From the cell containing the given text, extract its center point as (x, y) coordinate. 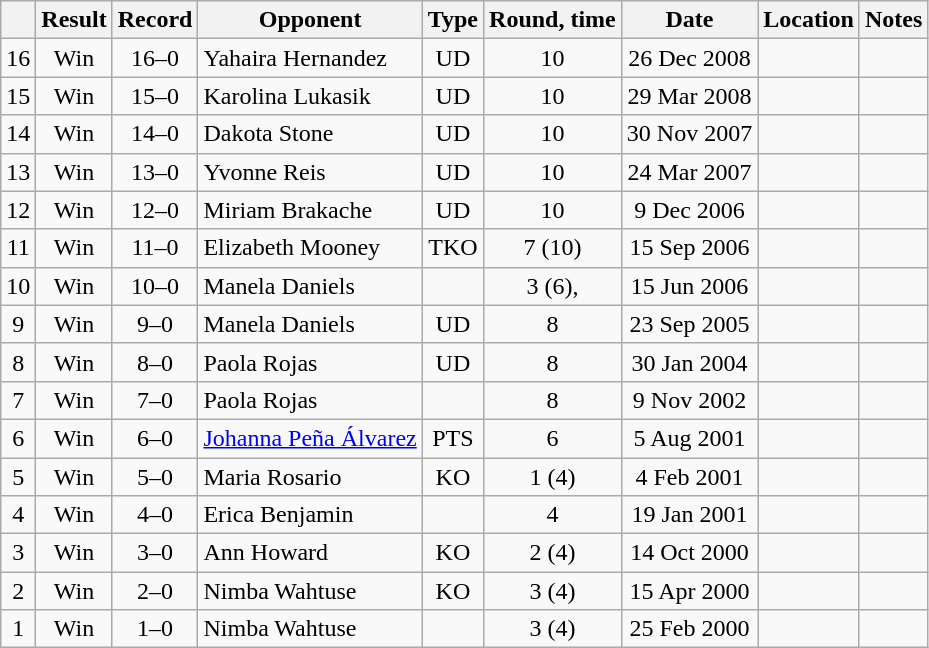
9 Dec 2006 (689, 210)
4–0 (155, 515)
Maria Rosario (310, 477)
3–0 (155, 553)
16–0 (155, 58)
Round, time (553, 20)
6–0 (155, 438)
Date (689, 20)
13 (18, 172)
9–0 (155, 324)
Yvonne Reis (310, 172)
1–0 (155, 629)
30 Jan 2004 (689, 362)
Dakota Stone (310, 134)
9 Nov 2002 (689, 400)
25 Feb 2000 (689, 629)
14 Oct 2000 (689, 553)
Miriam Brakache (310, 210)
1 (4) (553, 477)
4 Feb 2001 (689, 477)
3 (18, 553)
19 Jan 2001 (689, 515)
26 Dec 2008 (689, 58)
Erica Benjamin (310, 515)
23 Sep 2005 (689, 324)
9 (18, 324)
2–0 (155, 591)
12 (18, 210)
Record (155, 20)
7–0 (155, 400)
Result (74, 20)
Ann Howard (310, 553)
16 (18, 58)
29 Mar 2008 (689, 96)
Type (452, 20)
2 (18, 591)
2 (4) (553, 553)
Elizabeth Mooney (310, 248)
5 Aug 2001 (689, 438)
7 (18, 400)
14–0 (155, 134)
10–0 (155, 286)
15 Sep 2006 (689, 248)
5 (18, 477)
14 (18, 134)
Notes (893, 20)
15 (18, 96)
3 (6), (553, 286)
Location (809, 20)
TKO (452, 248)
Johanna Peña Álvarez (310, 438)
30 Nov 2007 (689, 134)
24 Mar 2007 (689, 172)
Yahaira Hernandez (310, 58)
Opponent (310, 20)
13–0 (155, 172)
15 Jun 2006 (689, 286)
5–0 (155, 477)
15 Apr 2000 (689, 591)
11 (18, 248)
Karolina Lukasik (310, 96)
1 (18, 629)
15–0 (155, 96)
11–0 (155, 248)
PTS (452, 438)
8–0 (155, 362)
7 (10) (553, 248)
12–0 (155, 210)
